Scan for the cell matching the given text and deliver its (x, y) coordinate at center. 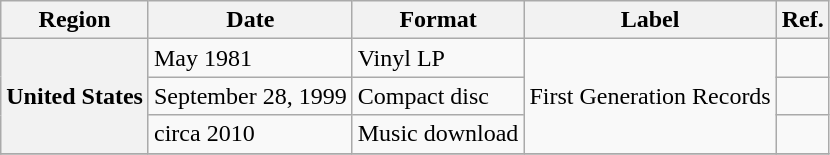
First Generation Records (650, 96)
Label (650, 20)
United States (75, 96)
Ref. (802, 20)
Compact disc (438, 96)
Date (250, 20)
circa 2010 (250, 134)
Region (75, 20)
May 1981 (250, 58)
Music download (438, 134)
Vinyl LP (438, 58)
September 28, 1999 (250, 96)
Format (438, 20)
